Determine the (X, Y) coordinate at the center of the cell enclosing the given text.  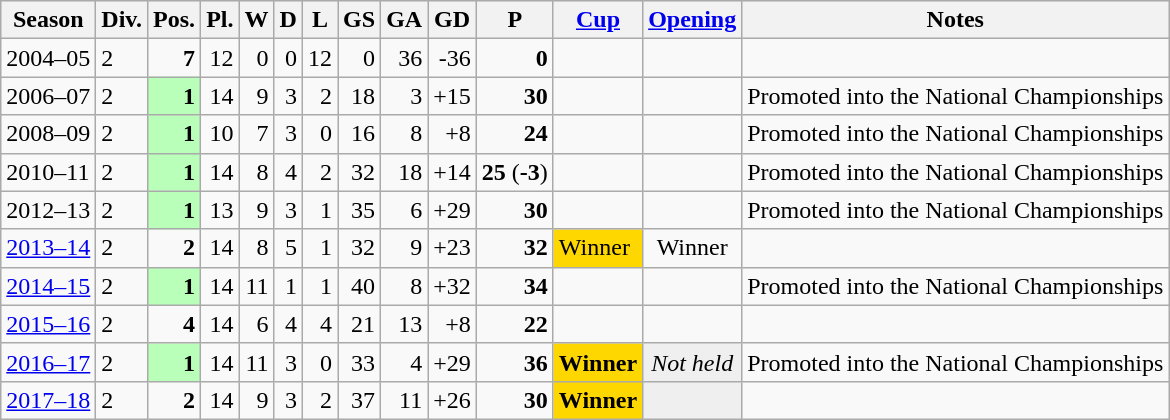
21 (360, 324)
2008–09 (48, 134)
2012–13 (48, 210)
Opening (692, 20)
D (288, 20)
24 (514, 134)
-36 (452, 58)
25 (-3) (514, 172)
2015–16 (48, 324)
2010–11 (48, 172)
2006–07 (48, 96)
Pos. (174, 20)
L (320, 20)
33 (360, 362)
16 (360, 134)
2014–15 (48, 286)
2017–18 (48, 400)
2016–17 (48, 362)
+32 (452, 286)
GS (360, 20)
10 (220, 134)
Cup (598, 20)
34 (514, 286)
+23 (452, 248)
GD (452, 20)
5 (288, 248)
+14 (452, 172)
2004–05 (48, 58)
Div. (122, 20)
37 (360, 400)
Season (48, 20)
40 (360, 286)
P (514, 20)
+15 (452, 96)
35 (360, 210)
2013–14 (48, 248)
22 (514, 324)
+26 (452, 400)
GA (404, 20)
Not held (692, 362)
Pl. (220, 20)
W (256, 20)
Notes (956, 20)
